Determine the [x, y] coordinate at the center of the cell enclosing the given text.  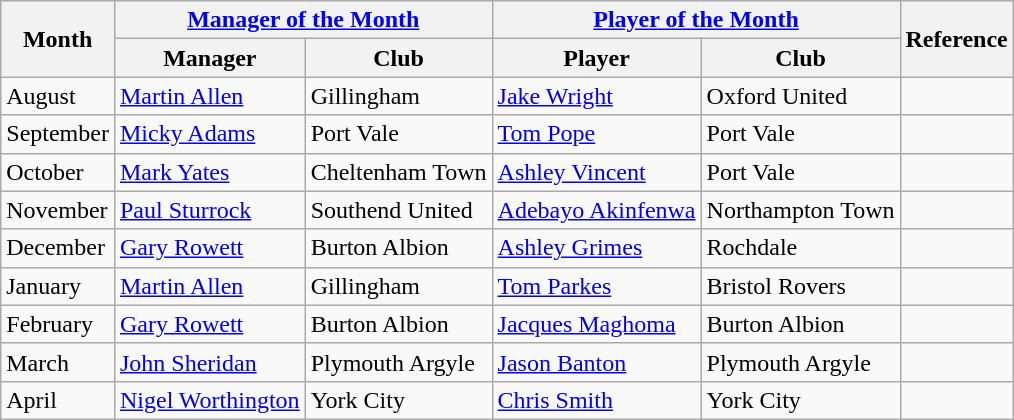
Oxford United [800, 96]
Jake Wright [596, 96]
Tom Pope [596, 134]
Paul Sturrock [210, 210]
Northampton Town [800, 210]
Jacques Maghoma [596, 324]
Tom Parkes [596, 286]
March [58, 362]
December [58, 248]
Bristol Rovers [800, 286]
Ashley Vincent [596, 172]
Nigel Worthington [210, 400]
Mark Yates [210, 172]
Micky Adams [210, 134]
Jason Banton [596, 362]
November [58, 210]
Player [596, 58]
Southend United [398, 210]
August [58, 96]
Reference [956, 39]
John Sheridan [210, 362]
February [58, 324]
Chris Smith [596, 400]
January [58, 286]
October [58, 172]
Rochdale [800, 248]
Manager of the Month [303, 20]
Ashley Grimes [596, 248]
September [58, 134]
Cheltenham Town [398, 172]
Manager [210, 58]
Month [58, 39]
April [58, 400]
Player of the Month [696, 20]
Adebayo Akinfenwa [596, 210]
